Return (X, Y) of the center of cell containing provided text 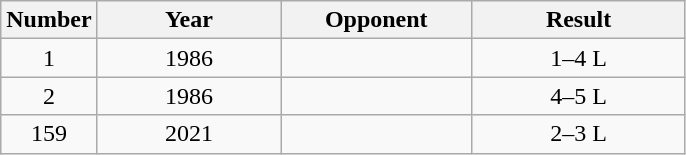
1–4 L (579, 58)
Number (49, 20)
Year (189, 20)
159 (49, 134)
1 (49, 58)
2 (49, 96)
4–5 L (579, 96)
2–3 L (579, 134)
Opponent (376, 20)
2021 (189, 134)
Result (579, 20)
